Identify which cell holds the provided text, then report its (x, y) central coordinate. 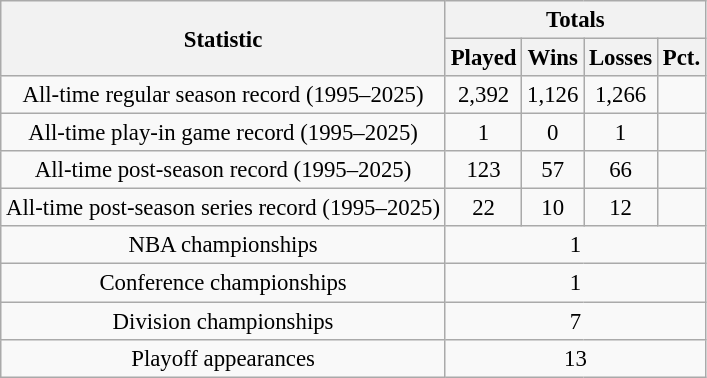
All-time regular season record (1995–2025) (224, 95)
Playoff appearances (224, 358)
Division championships (224, 321)
57 (553, 170)
Pct. (682, 58)
0 (553, 133)
66 (621, 170)
7 (575, 321)
Losses (621, 58)
1,126 (553, 95)
Wins (553, 58)
123 (483, 170)
10 (553, 208)
All-time post-season series record (1995–2025) (224, 208)
13 (575, 358)
2,392 (483, 95)
Statistic (224, 38)
NBA championships (224, 245)
All-time post-season record (1995–2025) (224, 170)
Conference championships (224, 283)
Played (483, 58)
22 (483, 208)
All-time play-in game record (1995–2025) (224, 133)
12 (621, 208)
Totals (575, 20)
1,266 (621, 95)
